Pinpoint the cell where the given text exists, returning its [x, y] midpoint coordinate. 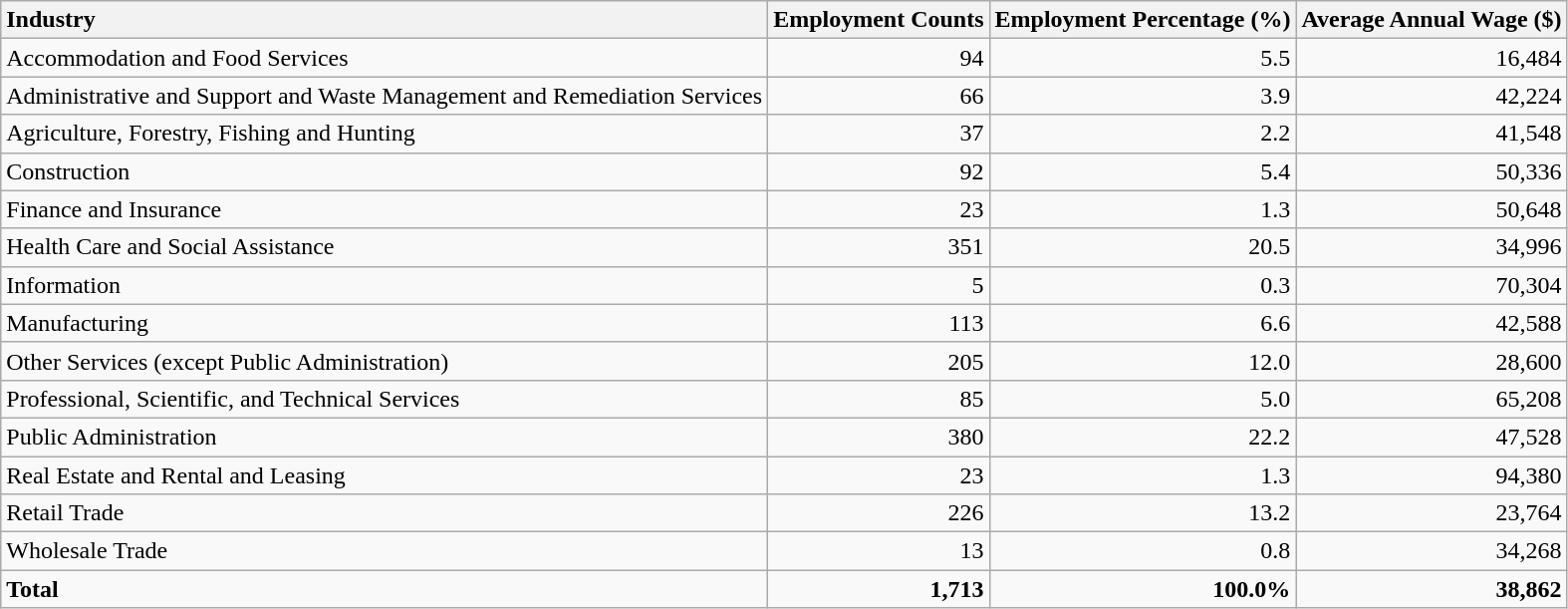
Industry [385, 20]
205 [879, 361]
5.0 [1143, 399]
42,588 [1432, 323]
85 [879, 399]
22.2 [1143, 437]
Accommodation and Food Services [385, 58]
Health Care and Social Assistance [385, 247]
Other Services (except Public Administration) [385, 361]
5.5 [1143, 58]
5 [879, 285]
0.8 [1143, 551]
20.5 [1143, 247]
12.0 [1143, 361]
23,764 [1432, 513]
50,336 [1432, 171]
92 [879, 171]
13 [879, 551]
Real Estate and Rental and Leasing [385, 475]
Agriculture, Forestry, Fishing and Hunting [385, 134]
Construction [385, 171]
66 [879, 96]
34,268 [1432, 551]
41,548 [1432, 134]
Information [385, 285]
Total [385, 589]
70,304 [1432, 285]
47,528 [1432, 437]
351 [879, 247]
94,380 [1432, 475]
65,208 [1432, 399]
28,600 [1432, 361]
94 [879, 58]
37 [879, 134]
50,648 [1432, 209]
6.6 [1143, 323]
38,862 [1432, 589]
226 [879, 513]
Finance and Insurance [385, 209]
13.2 [1143, 513]
Retail Trade [385, 513]
34,996 [1432, 247]
42,224 [1432, 96]
Employment Percentage (%) [1143, 20]
380 [879, 437]
Public Administration [385, 437]
1,713 [879, 589]
5.4 [1143, 171]
Administrative and Support and Waste Management and Remediation Services [385, 96]
Wholesale Trade [385, 551]
3.9 [1143, 96]
113 [879, 323]
100.0% [1143, 589]
Average Annual Wage ($) [1432, 20]
0.3 [1143, 285]
Professional, Scientific, and Technical Services [385, 399]
2.2 [1143, 134]
16,484 [1432, 58]
Employment Counts [879, 20]
Manufacturing [385, 323]
